Return [x, y] of the center of cell containing provided text 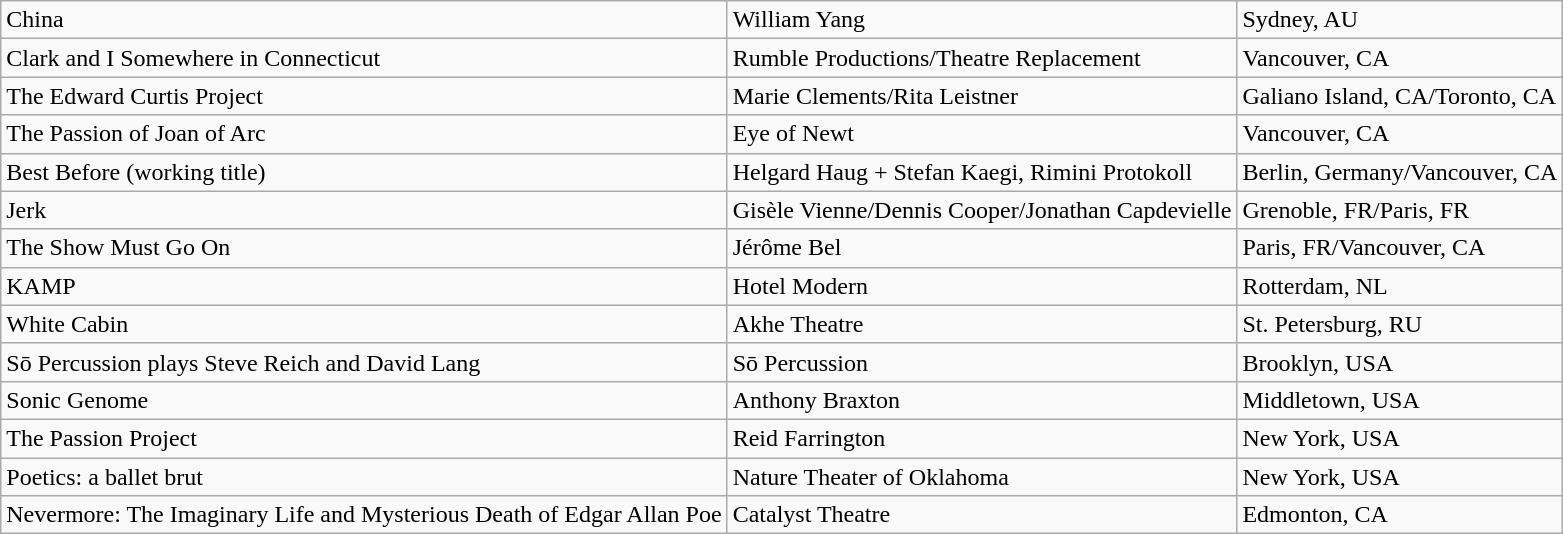
Marie Clements/Rita Leistner [982, 96]
Nevermore: The Imaginary Life and Mysterious Death of Edgar Allan Poe [364, 515]
Brooklyn, USA [1400, 362]
Berlin, Germany/Vancouver, CA [1400, 172]
Grenoble, FR/Paris, FR [1400, 210]
William Yang [982, 20]
China [364, 20]
Rotterdam, NL [1400, 286]
Sō Percussion plays Steve Reich and David Lang [364, 362]
Galiano Island, CA/Toronto, CA [1400, 96]
The Show Must Go On [364, 248]
Helgard Haug + Stefan Kaegi, Rimini Protokoll [982, 172]
Rumble Productions/Theatre Replacement [982, 58]
Akhe Theatre [982, 324]
The Passion of Joan of Arc [364, 134]
Hotel Modern [982, 286]
Edmonton, CA [1400, 515]
Eye of Newt [982, 134]
The Passion Project [364, 438]
Sō Percussion [982, 362]
Paris, FR/Vancouver, CA [1400, 248]
KAMP [364, 286]
The Edward Curtis Project [364, 96]
Nature Theater of Oklahoma [982, 477]
Poetics: a ballet brut [364, 477]
Sydney, AU [1400, 20]
Reid Farrington [982, 438]
Gisèle Vienne/Dennis Cooper/Jonathan Capdevielle [982, 210]
Jérôme Bel [982, 248]
Middletown, USA [1400, 400]
Clark and I Somewhere in Connecticut [364, 58]
Jerk [364, 210]
St. Petersburg, RU [1400, 324]
White Cabin [364, 324]
Anthony Braxton [982, 400]
Catalyst Theatre [982, 515]
Sonic Genome [364, 400]
Best Before (working title) [364, 172]
